Locate the cell with the specified text and output its (x, y) center coordinate. 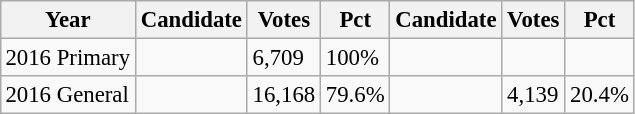
20.4% (600, 95)
100% (356, 57)
Year (68, 20)
6,709 (284, 57)
2016 Primary (68, 57)
2016 General (68, 95)
79.6% (356, 95)
16,168 (284, 95)
4,139 (534, 95)
